Search for the cell housing the specified text and yield its (X, Y) center coordinate. 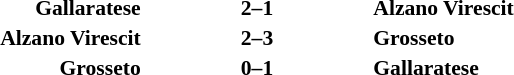
2–3 (258, 38)
